Determine the [X, Y] coordinate at the center of the cell enclosing the given text.  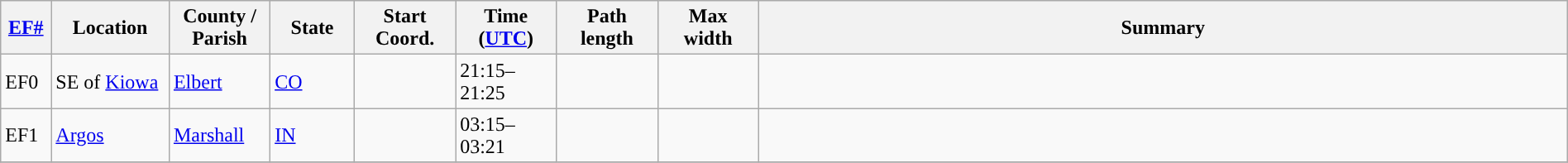
Marshall [219, 136]
Elbert [219, 81]
Max width [708, 28]
03:15–03:21 [506, 136]
EF# [26, 28]
EF0 [26, 81]
Start Coord. [404, 28]
SE of Kiowa [111, 81]
CO [313, 81]
Path length [607, 28]
EF1 [26, 136]
Location [111, 28]
21:15–21:25 [506, 81]
County / Parish [219, 28]
State [313, 28]
Argos [111, 136]
IN [313, 136]
Time (UTC) [506, 28]
Summary [1163, 28]
